Return [x, y] of the center of cell containing provided text 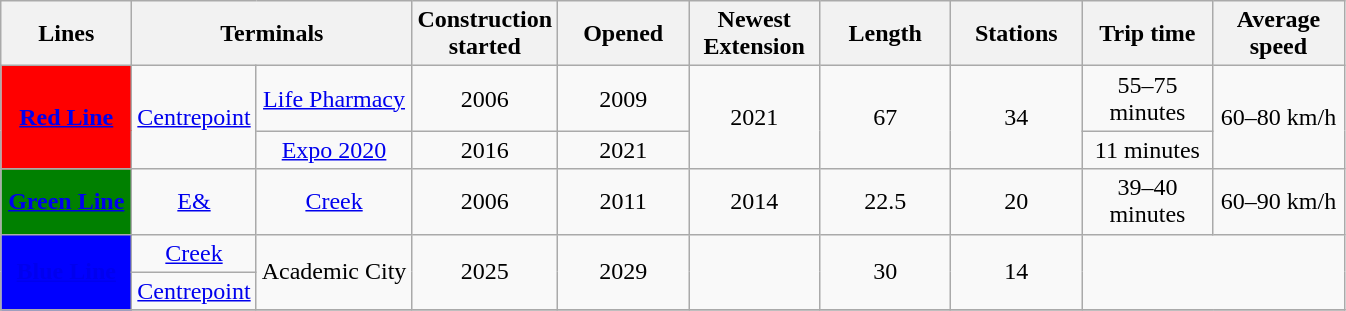
Academic City [334, 272]
Opened [624, 34]
67 [886, 118]
Red Line [66, 118]
Length [886, 34]
2009 [624, 98]
2011 [624, 202]
Trip time [1148, 34]
Expo 2020 [334, 150]
2016 [485, 150]
55–75 minutes [1148, 98]
Green Line [66, 202]
Stations [1016, 34]
39–40 minutes [1148, 202]
20 [1016, 202]
2014 [754, 202]
34 [1016, 118]
30 [886, 272]
Lines [66, 34]
E& [194, 202]
Average speed [1278, 34]
22.5 [886, 202]
Construction started [485, 34]
14 [1016, 272]
2025 [485, 272]
60–80 km/h [1278, 118]
2029 [624, 272]
Blue Line [66, 272]
Newest Extension [754, 34]
Life Pharmacy [334, 98]
60–90 km/h [1278, 202]
Terminals [272, 34]
11 minutes [1148, 150]
